Return [X, Y] of the center of cell containing provided text 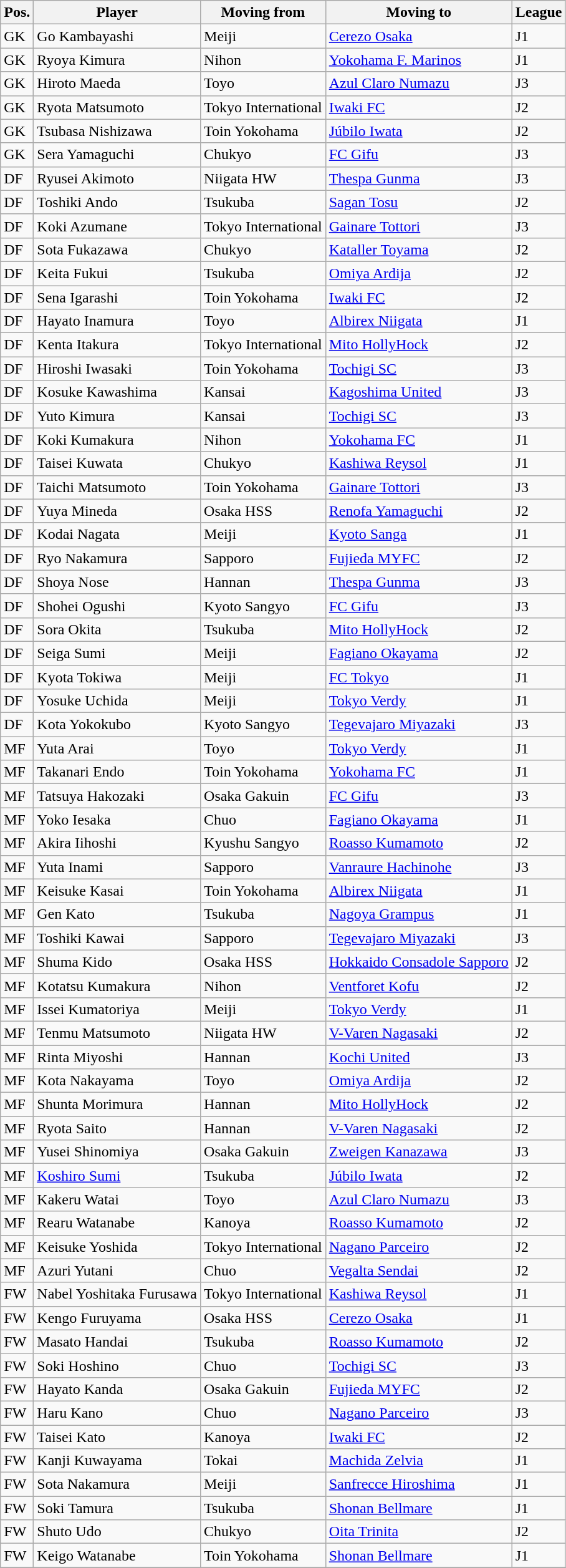
Toshiki Kawai [117, 938]
Hiroshi Iwasaki [117, 369]
Kotatsu Kumakura [117, 985]
Vegalta Sendai [419, 1270]
Seiga Sumi [117, 653]
Kyota Tokiwa [117, 677]
Keigo Watanabe [117, 1556]
Akira Iihoshi [117, 843]
Hayato Inamura [117, 321]
Kakeru Watai [117, 1199]
Sena Igarashi [117, 298]
Kenta Itakura [117, 345]
Ventforet Kofu [419, 985]
Kanji Kuwayama [117, 1461]
Soki Hoshino [117, 1365]
League [539, 12]
Go Kambayashi [117, 36]
Shohei Ogushi [117, 606]
Azuri Yutani [117, 1270]
Machida Zelvia [419, 1461]
Masato Handai [117, 1342]
Tokai [263, 1461]
Sora Okita [117, 629]
Shuma Kido [117, 962]
Taisei Kato [117, 1436]
Sota Nakamura [117, 1484]
Ryota Matsumoto [117, 107]
Haru Kano [117, 1413]
Ryusei Akimoto [117, 178]
Yoko Iesaka [117, 820]
Tatsuya Hakozaki [117, 796]
Moving from [263, 12]
Kota Yokokubo [117, 725]
Nabel Yoshitaka Furusawa [117, 1294]
Hayato Kanda [117, 1389]
Yuto Kimura [117, 416]
Rearu Watanabe [117, 1223]
Kochi United [419, 1057]
Moving to [419, 12]
FC Tokyo [419, 677]
Hiroto Maeda [117, 84]
Renofa Yamaguchi [419, 511]
Kagoshima United [419, 392]
Kengo Furuyama [117, 1318]
Player [117, 12]
Koki Azumane [117, 226]
Oita Trinita [419, 1532]
Sera Yamaguchi [117, 155]
Yuya Mineda [117, 511]
Yokohama F. Marinos [419, 60]
Toshiki Ando [117, 202]
Yusei Shinomiya [117, 1152]
Rinta Miyoshi [117, 1057]
Shuto Udo [117, 1532]
Keisuke Kasai [117, 891]
Kyushu Sangyo [263, 843]
Gen Kato [117, 914]
Yuta Inami [117, 867]
Ryo Nakamura [117, 558]
Kyoto Sanga [419, 535]
Taisei Kuwata [117, 463]
Zweigen Kanazawa [419, 1152]
Soki Tamura [117, 1508]
Ryota Saito [117, 1128]
Taichi Matsumoto [117, 487]
Koshiro Sumi [117, 1176]
Pos. [17, 12]
Issei Kumatoriya [117, 1009]
Tenmu Matsumoto [117, 1033]
Vanraure Hachinohe [419, 867]
Kataller Toyama [419, 249]
Koki Kumakura [117, 440]
Nagoya Grampus [419, 914]
Yuta Arai [117, 748]
Kodai Nagata [117, 535]
Keita Fukui [117, 273]
Shunta Morimura [117, 1105]
Yosuke Uchida [117, 701]
Takanari Endo [117, 772]
Kota Nakayama [117, 1081]
Hokkaido Consadole Sapporo [419, 962]
Kosuke Kawashima [117, 392]
Shoya Nose [117, 582]
Tsubasa Nishizawa [117, 131]
Ryoya Kimura [117, 60]
Sota Fukazawa [117, 249]
Sagan Tosu [419, 202]
Sanfrecce Hiroshima [419, 1484]
Keisuke Yoshida [117, 1247]
